Capture the cell that displays the provided text and extract its (X, Y) central coordinate. 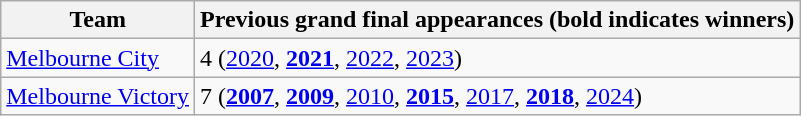
4 (2020, 2021, 2022, 2023) (498, 58)
7 (2007, 2009, 2010, 2015, 2017, 2018, 2024) (498, 96)
Team (98, 20)
Previous grand final appearances (bold indicates winners) (498, 20)
Melbourne Victory (98, 96)
Melbourne City (98, 58)
